Determine the [X, Y] coordinate at the center of the cell enclosing the given text.  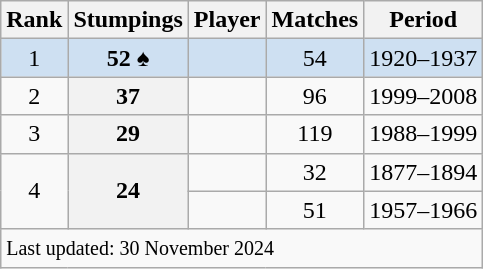
1999–2008 [424, 96]
29 [128, 134]
24 [128, 191]
54 [315, 58]
Rank [34, 20]
Player [227, 20]
3 [34, 134]
1988–1999 [424, 134]
119 [315, 134]
1 [34, 58]
2 [34, 96]
4 [34, 191]
1877–1894 [424, 172]
96 [315, 96]
Matches [315, 20]
32 [315, 172]
Last updated: 30 November 2024 [242, 248]
Stumpings [128, 20]
1957–1966 [424, 210]
Period [424, 20]
37 [128, 96]
1920–1937 [424, 58]
51 [315, 210]
52 ♠ [128, 58]
